For the text-containing cell, return its midpoint in [X, Y] coordinate format. 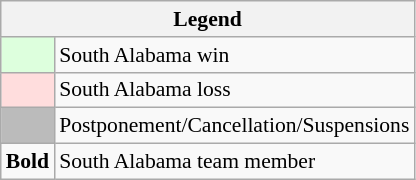
South Alabama loss [234, 90]
South Alabama team member [234, 162]
Legend [208, 19]
South Alabama win [234, 55]
Postponement/Cancellation/Suspensions [234, 126]
Bold [28, 162]
